Output the [X, Y] coordinate of the center of the cell containing the given text.  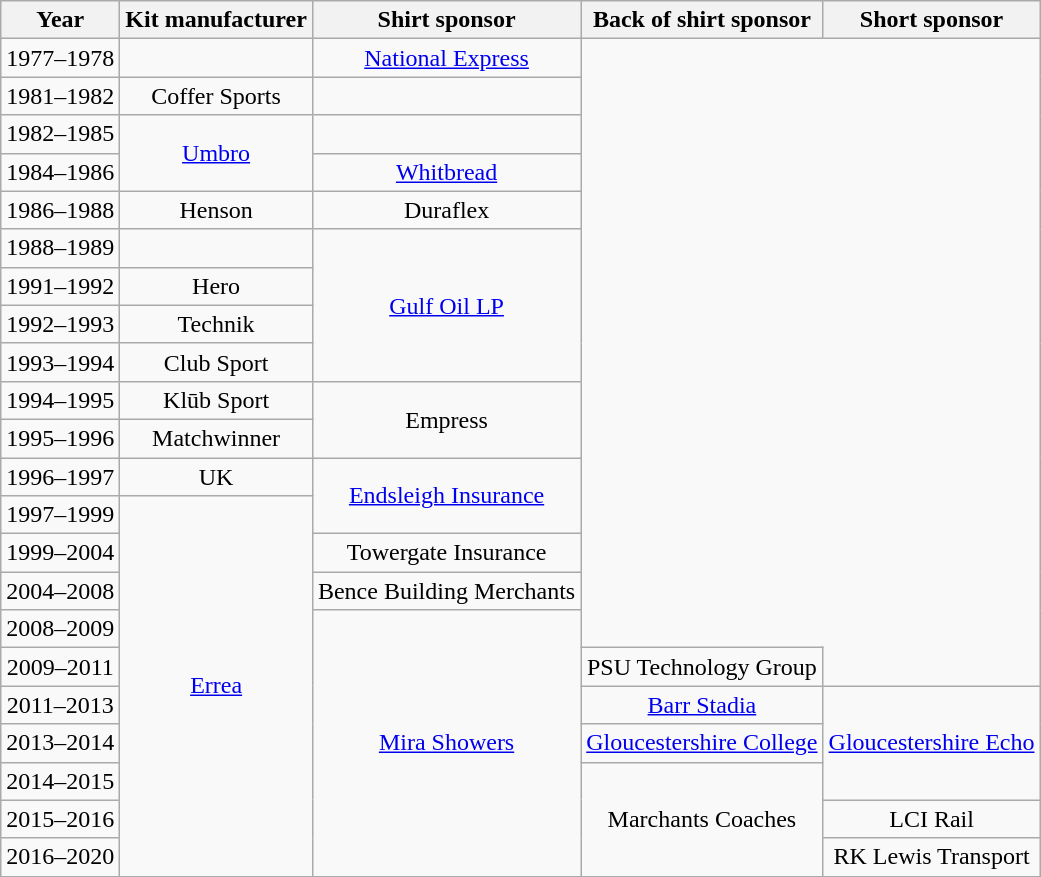
Short sponsor [932, 20]
Year [60, 20]
2008–2009 [60, 629]
1994–1995 [60, 400]
Towergate Insurance [446, 553]
1992–1993 [60, 324]
Technik [216, 324]
PSU Technology Group [702, 667]
1981–1982 [60, 96]
2004–2008 [60, 591]
Empress [446, 419]
1991–1992 [60, 286]
1999–2004 [60, 553]
Gulf Oil LP [446, 305]
1982–1985 [60, 134]
Henson [216, 210]
1977–1978 [60, 58]
Bence Building Merchants [446, 591]
Club Sport [216, 362]
Duraflex [446, 210]
2013–2014 [60, 743]
2016–2020 [60, 857]
National Express [446, 58]
1997–1999 [60, 515]
Marchants Coaches [702, 819]
Gloucestershire College [702, 743]
2014–2015 [60, 781]
LCI Rail [932, 819]
Mira Showers [446, 743]
Hero [216, 286]
2011–2013 [60, 705]
2015–2016 [60, 819]
1984–1986 [60, 172]
1995–1996 [60, 438]
UK [216, 477]
Endsleigh Insurance [446, 496]
1996–1997 [60, 477]
Klūb Sport [216, 400]
Back of shirt sponsor [702, 20]
Coffer Sports [216, 96]
2009–2011 [60, 667]
Matchwinner [216, 438]
1988–1989 [60, 248]
RK Lewis Transport [932, 857]
1986–1988 [60, 210]
Errea [216, 686]
Kit manufacturer [216, 20]
Gloucestershire Echo [932, 743]
Barr Stadia [702, 705]
1993–1994 [60, 362]
Shirt sponsor [446, 20]
Whitbread [446, 172]
Umbro [216, 153]
